Return [X, Y] of the center of cell containing provided text 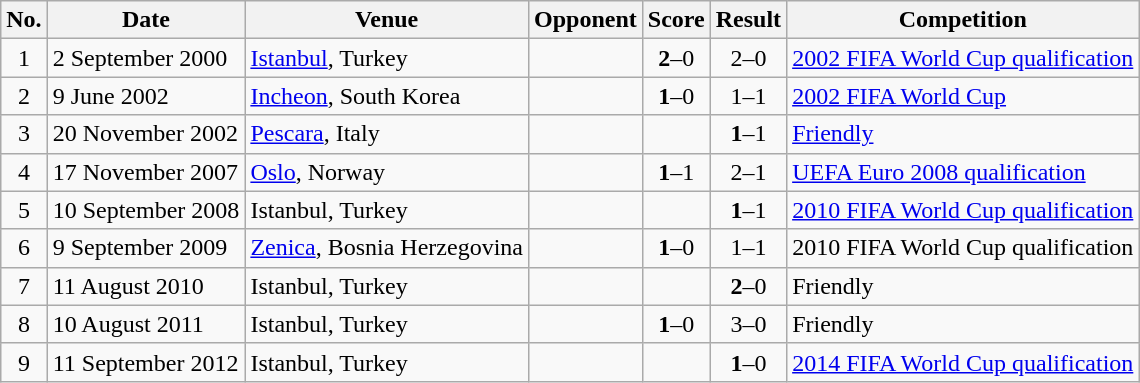
2002 FIFA World Cup qualification [963, 58]
11 September 2012 [146, 362]
3–0 [748, 324]
3 [24, 134]
9 [24, 362]
6 [24, 248]
9 September 2009 [146, 248]
Pescara, Italy [387, 134]
2 September 2000 [146, 58]
Opponent [585, 20]
Incheon, South Korea [387, 96]
No. [24, 20]
5 [24, 210]
10 August 2011 [146, 324]
Score [676, 20]
4 [24, 172]
9 June 2002 [146, 96]
2014 FIFA World Cup qualification [963, 362]
Venue [387, 20]
Oslo, Norway [387, 172]
17 November 2007 [146, 172]
1 [24, 58]
Date [146, 20]
11 August 2010 [146, 286]
2002 FIFA World Cup [963, 96]
2 [24, 96]
Result [748, 20]
UEFA Euro 2008 qualification [963, 172]
20 November 2002 [146, 134]
Zenica, Bosnia Herzegovina [387, 248]
7 [24, 286]
8 [24, 324]
2–1 [748, 172]
Competition [963, 20]
10 September 2008 [146, 210]
